Return (x, y) of the center of cell containing provided text 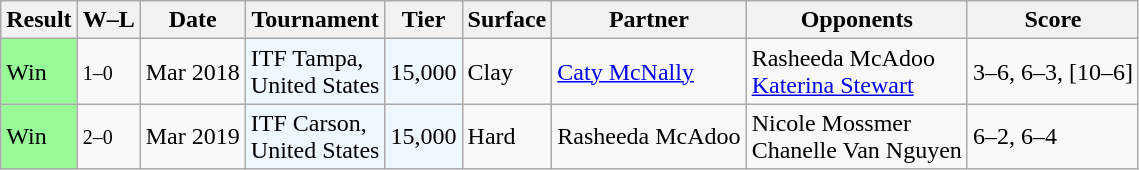
2–0 (108, 136)
W–L (108, 20)
ITF Tampa, United States (315, 72)
Score (1052, 20)
Opponents (856, 20)
3–6, 6–3, [10–6] (1052, 72)
Clay (507, 72)
Surface (507, 20)
Result (39, 20)
Nicole Mossmer Chanelle Van Nguyen (856, 136)
1–0 (108, 72)
Hard (507, 136)
Tier (424, 20)
ITF Carson, United States (315, 136)
Partner (649, 20)
Mar 2018 (192, 72)
Date (192, 20)
Tournament (315, 20)
Caty McNally (649, 72)
Rasheeda McAdoo Katerina Stewart (856, 72)
Rasheeda McAdoo (649, 136)
6–2, 6–4 (1052, 136)
Mar 2019 (192, 136)
